Search for the cell housing the specified text and yield its [X, Y] center coordinate. 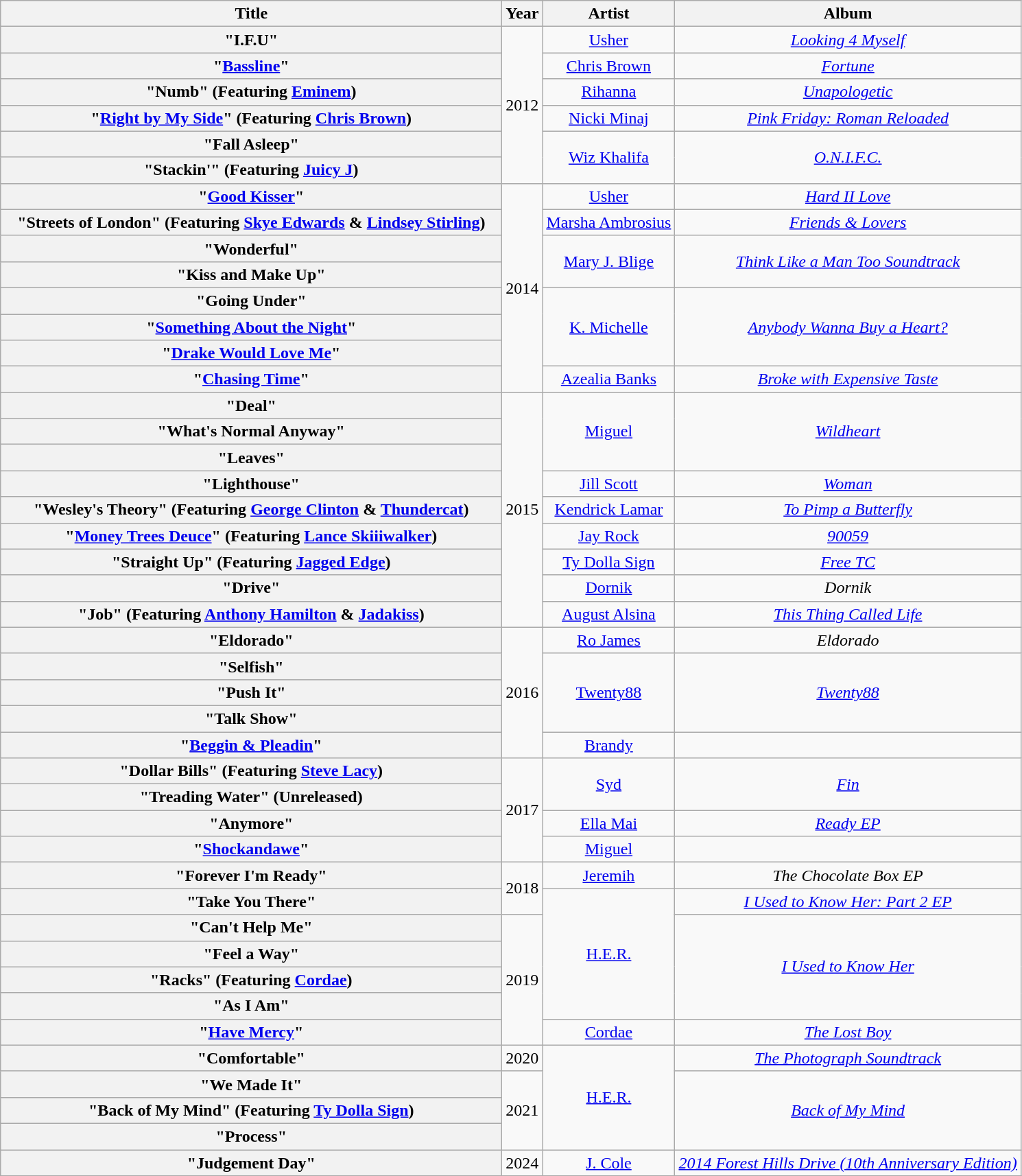
2019 [523, 980]
August Alsina [609, 614]
Syd [609, 784]
Jeremih [609, 875]
Kendrick Lamar [609, 510]
"Something About the Night" [251, 327]
"Feel a Way" [251, 954]
2024 [523, 1163]
Anybody Wanna Buy a Heart? [848, 327]
To Pimp a Butterfly [848, 510]
Ro James [609, 640]
"Eldorado" [251, 640]
"Deal" [251, 405]
Title [251, 14]
"Going Under" [251, 301]
Jay Rock [609, 536]
"We Made It" [251, 1084]
"Chasing Time" [251, 379]
Year [523, 14]
"Have Mercy" [251, 1032]
Hard II Love [848, 196]
Album [848, 14]
"Push It" [251, 692]
"Beggin & Pleadin" [251, 744]
Free TC [848, 562]
"Straight Up" (Featuring Jagged Edge) [251, 562]
2018 [523, 889]
"Wesley's Theory" (Featuring George Clinton & Thundercat) [251, 510]
2020 [523, 1058]
Ty Dolla Sign [609, 562]
Fortune [848, 66]
"Kiss and Make Up" [251, 274]
The Chocolate Box EP [848, 875]
2014 Forest Hills Drive (10th Anniversary Edition) [848, 1163]
Ella Mai [609, 823]
Looking 4 Myself [848, 40]
"Selfish" [251, 666]
Fin [848, 784]
"Lighthouse" [251, 484]
"Can't Help Me" [251, 928]
Chris Brown [609, 66]
"Numb" (Featuring Eminem) [251, 92]
"Forever I'm Ready" [251, 875]
"Bassline" [251, 66]
Think Like a Man Too Soundtrack [848, 261]
"Fall Asleep" [251, 144]
90059 [848, 536]
"I.F.U" [251, 40]
Ready EP [848, 823]
"Treading Water" (Unreleased) [251, 797]
2012 [523, 105]
2015 [523, 510]
"Streets of London" (Featuring Skye Edwards & Lindsey Stirling) [251, 222]
"What's Normal Anyway" [251, 432]
"Dollar Bills" (Featuring Steve Lacy) [251, 771]
The Lost Boy [848, 1032]
"Wonderful" [251, 248]
Artist [609, 14]
"As I Am" [251, 1006]
O.N.I.F.C. [848, 157]
"Drive" [251, 588]
I Used to Know Her: Part 2 EP [848, 902]
"Job" (Featuring Anthony Hamilton & Jadakiss) [251, 614]
"Take You There" [251, 902]
Rihanna [609, 92]
"Back of My Mind" (Featuring Ty Dolla Sign) [251, 1110]
"Money Trees Deuce" (Featuring Lance Skiiiwalker) [251, 536]
"Anymore" [251, 823]
Nicki Minaj [609, 118]
Friends & Lovers [848, 222]
Cordae [609, 1032]
"Right by My Side" (Featuring Chris Brown) [251, 118]
"Good Kisser" [251, 196]
Back of My Mind [848, 1110]
Broke with Expensive Taste [848, 379]
"Process" [251, 1136]
Azealia Banks [609, 379]
Marsha Ambrosius [609, 222]
The Photograph Soundtrack [848, 1058]
"Leaves" [251, 458]
2021 [523, 1110]
Eldorado [848, 640]
Woman [848, 484]
I Used to Know Her [848, 967]
"Shockandawe" [251, 849]
K. Michelle [609, 327]
"Talk Show" [251, 718]
"Racks" (Featuring Cordae) [251, 980]
Pink Friday: Roman Reloaded [848, 118]
2016 [523, 692]
2014 [523, 287]
Wildheart [848, 432]
"Judgement Day" [251, 1163]
J. Cole [609, 1163]
This Thing Called Life [848, 614]
"Stackin'" (Featuring Juicy J) [251, 170]
Unapologetic [848, 92]
"Drake Would Love Me" [251, 353]
Wiz Khalifa [609, 157]
Jill Scott [609, 484]
2017 [523, 810]
Mary J. Blige [609, 261]
"Comfortable" [251, 1058]
Brandy [609, 744]
